Return the (x, y) coordinate for the center point of the cell that contains the specified text.  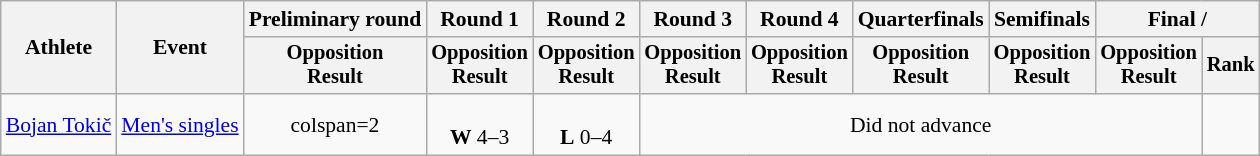
Did not advance (920, 124)
L 0–4 (586, 124)
Round 2 (586, 19)
Round 3 (692, 19)
colspan=2 (336, 124)
Preliminary round (336, 19)
Round 4 (800, 19)
W 4–3 (480, 124)
Final / (1177, 19)
Semifinals (1042, 19)
Men's singles (180, 124)
Round 1 (480, 19)
Athlete (59, 48)
Rank (1231, 66)
Quarterfinals (921, 19)
Bojan Tokič (59, 124)
Event (180, 48)
